Locate the cell with the specified text and output its [x, y] center coordinate. 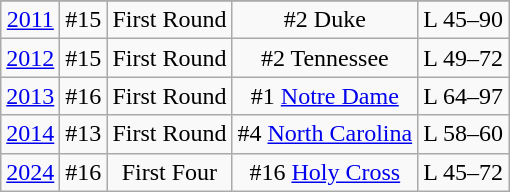
2012 [30, 58]
2014 [30, 134]
#16 Holy Cross [325, 172]
#2 Tennessee [325, 58]
L 49–72 [464, 58]
L 58–60 [464, 134]
#1 Notre Dame [325, 96]
L 45–72 [464, 172]
#13 [84, 134]
2024 [30, 172]
2011 [30, 20]
L 64–97 [464, 96]
L 45–90 [464, 20]
2013 [30, 96]
First Four [170, 172]
#4 North Carolina [325, 134]
#2 Duke [325, 20]
